Pinpoint the cell where the given text exists, returning its [X, Y] midpoint coordinate. 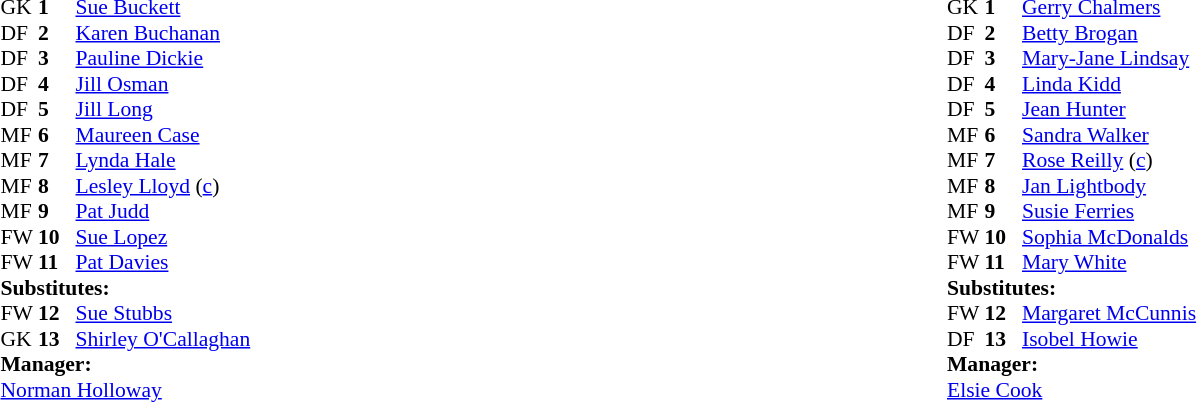
Maureen Case [164, 135]
Pat Davies [164, 263]
Mary-Jane Lindsay [1109, 59]
Jill Long [164, 109]
Sophia McDonalds [1109, 237]
Sue Stubbs [164, 313]
Pat Judd [164, 211]
Jean Hunter [1109, 109]
Betty Brogan [1109, 33]
Shirley O'Callaghan [164, 339]
Linda Kidd [1109, 84]
Sue Lopez [164, 237]
Lesley Lloyd (c) [164, 186]
Lynda Hale [164, 161]
Karen Buchanan [164, 33]
Susie Ferries [1109, 211]
Sandra Walker [1109, 135]
GK [19, 339]
Mary White [1109, 263]
Jan Lightbody [1109, 186]
Margaret McCunnis [1109, 313]
Pauline Dickie [164, 59]
Rose Reilly (c) [1109, 161]
Isobel Howie [1109, 339]
Jill Osman [164, 84]
